Return (X, Y) of the center of cell containing provided text 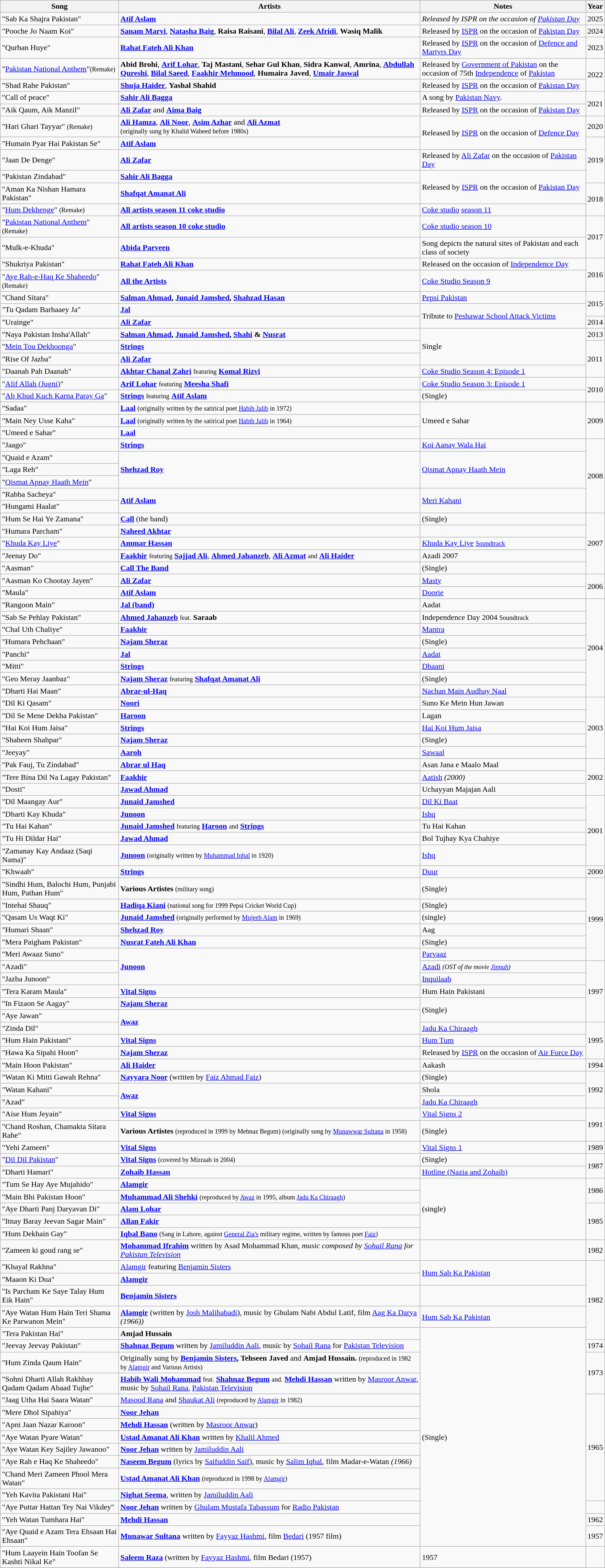
Coke Studio Season 4: Episode 1 (503, 371)
"Jazba Junoon" (59, 979)
"Rise Of Jazba" (59, 359)
Strings featuring Atif Aslam (270, 396)
"Yeh Kavita Pakistani Hai" (59, 1495)
"Khayal Rakhna" (59, 1267)
Junaid Jamshed (270, 801)
"Pooche Jo Naam Koi" (59, 31)
Alamgir featuring Benjamin Sisters (270, 1267)
"Yeh Watan Tumhara Hai" (59, 1520)
Mantra (503, 630)
"Humain Pyar Hai Pakistan Se" (59, 143)
2009 (595, 420)
"Aye Dharti Panj Daryavan Di" (59, 1209)
"Aye Watan Hum Hain Teri Shama Ke Parwanon Mein" (59, 1317)
Mohammad Ifrahim written by Asad Mohammad Khan, music composed by Sohail Rana for Pakistan Television (270, 1250)
"Sadaa" (59, 408)
"Hum Dekhenge" (Remake) (59, 210)
"Naya Pakistan Insha'Allah" (59, 334)
Ustad Amanat Ali Khan written by Khalil Ahmed (270, 1437)
Dhaani (503, 666)
"Intehai Shauq" (59, 905)
"Maula" (59, 592)
Suno Ke Mein Hun Jawan (503, 703)
Coke studio season 10 (503, 227)
Abrar-ul-Haq (270, 691)
"Chand Sitara" (59, 298)
"Sohni Dharti Allah Rakhhay Qadam Qadam Abaad Tujhe" (59, 1383)
Noor Jehan (270, 1412)
"Tera Karam Maula" (59, 991)
Junaid Jamshed (originally performed by Mujeeb Alam in 1969) (270, 917)
Allan Fakir (270, 1221)
Released on the occasion of Independence Day (503, 264)
"Hum Se Hai Ye Zamana" (59, 519)
Meri Kahani (503, 500)
Asan Jana e Maalo Maal (503, 765)
"Urainge" (59, 322)
A song by Pakistan Navy. (503, 98)
"In Fizaon Se Aagay" (59, 1003)
Mehdi Hassan (written by Masroor Anwar) (270, 1425)
Released by ISPR on the occasion of Defence Day (503, 132)
Arif Lohar featuring Meesha Shafi (270, 383)
"Aye Watan Key Sajiley Jawanoo" (59, 1449)
Aatish (2000) (503, 777)
2006 (595, 586)
1987 (595, 1166)
"Hawa Ka Sipahi Hoon" (59, 1053)
All artists season 11 coke studio (270, 210)
"Jaag Utha Hai Saara Watan" (59, 1400)
1992 (595, 1090)
"Main Hoon Pakistan" (59, 1065)
2011 (595, 359)
"Aye Quaid e Azam Tera Ehsaan Hai Ehsaan" (59, 1536)
2000 (595, 872)
1997 (595, 991)
Hum Hain Pakistani (503, 991)
"Hum Laayein Hain Toofan Se Kashti Nikal Ke" (59, 1557)
"Aasman Ko Chootay Jayen" (59, 580)
2014 (595, 322)
"Aye Rah e Haq Ke Shaheedo" (59, 1461)
"Aik Qaum, Aik Manzil" (59, 110)
1986 (595, 1190)
2003 (595, 728)
"Quaid e Azam" (59, 457)
"Laga Reh" (59, 470)
Habib Wali Mohammad feat. Shahnaz Begum and. Mehdi Hassan written by Masroor Anwar, music by Sohail Rana, Pakistan Television (270, 1383)
Saleem Raza (written by Fayyaz Hashmi, film Bedari (1957) (270, 1557)
"Zameen ki goud rang se" (59, 1250)
All artists season 10 coke studio (270, 227)
"Dil Dil Pakistan" (59, 1160)
2002 (595, 777)
"Main Ney Usse Kaha" (59, 420)
"Humara Pehchaan" (59, 642)
Nachan Main Audhay Naal (503, 691)
"Khwaab" (59, 872)
Abida Parveen (270, 247)
Ali Hamza, Ali Noor, Asim Azhar and Ali Azmat(originally sung by Khalid Waheed before 1980s) (270, 127)
"Rabba Sacheya" (59, 494)
"Dil Maangay Aur" (59, 801)
"Dharti Hai Maan" (59, 691)
2001 (595, 830)
1995 (595, 1040)
Alam Lohar (270, 1209)
"Sab Se Pehlay Pakistan" (59, 617)
Nayyara Noor (written by Faiz Ahmad Faiz) (270, 1077)
2015 (595, 304)
Doorie (503, 592)
"Meri Awaaz Suno" (59, 954)
Vital Signs 1 (503, 1147)
"Dosti" (59, 789)
Azadi 2007 (503, 556)
"Mera Paigham Pakistan" (59, 942)
Shuja Haider, Yashal Shahid (270, 85)
"Dil Ki Qasam" (59, 703)
"Pakistan Zindabad" (59, 176)
"Mein Tou Dekhoonga" (59, 347)
1962 (595, 1520)
Ali Haider (270, 1065)
Masood Rana and Shaukat Ali (reproduced by Alamgir in 1982) (270, 1400)
Abrar ul Haq (270, 765)
"Call of peace" (59, 98)
Vital Signs 2 (503, 1114)
"Shaheen Shahpar" (59, 740)
Year (595, 6)
Single (503, 347)
"Hum Hain Pakistani" (59, 1040)
"Tu Hi Dildar Hai" (59, 839)
"Shad Rahe Pakistan" (59, 85)
"Is Parcham Ke Saye Talay Hum Eik Hain" (59, 1296)
"Hai Koi Hum Jaisa" (59, 728)
Shola (503, 1090)
Aakash (503, 1065)
"Tu Hai Kahan" (59, 826)
Vital Signs (covered by Mizraab in 2004) (270, 1160)
"Qurban Huye" (59, 48)
1989 (595, 1147)
2017 (595, 237)
Uchayyan Majajan Aali (503, 789)
Junoon (originally written by Muhammad Iqbal in 1920) (270, 855)
2013 (595, 334)
2023 (595, 48)
Aag (503, 930)
2019 (595, 160)
"Tum Se Hay Aye Mujahido" (59, 1184)
"Aise Hum Jeyain" (59, 1114)
2018 (595, 200)
"Tu Qadam Barhaaey Ja" (59, 310)
"Zamanay Kay Andaaz (Saqi Nama)" (59, 855)
Hum Tum (503, 1040)
Naheed Akhtar (270, 531)
Haroon (270, 716)
"Ab Khud Kuch Karna Paray Ga" (59, 396)
"Jeenay Do" (59, 556)
"Khuda Kay Liye" (59, 543)
"Mere Dhol Sipahiya" (59, 1412)
"Aasman" (59, 568)
"Main Bhi Pakistan Hoon" (59, 1197)
"Aman Ka Nishan Hamara Pakistan" (59, 193)
Various Artistes (reproduced in 1999 by Mehnaz Begum) (originally sung by Munawwar Sultana in 1958) (270, 1131)
Coke Studio Season 9 (503, 281)
"Azad" (59, 1102)
1985 (595, 1221)
"Pak Fauj, Tu Zindabad" (59, 765)
1965 (595, 1448)
"Azadi" (59, 967)
2022 (595, 75)
"Tera Pakistan Hai" (59, 1333)
"Jaago" (59, 445)
Pepsi Pakistan (503, 298)
"Humari Shaan" (59, 930)
Tu Hai Kahan (503, 826)
Nusrat Fateh Ali Khan (270, 942)
"Hum Zinda Qaum Hain" (59, 1363)
Coke Studio Season 3: Episode 1 (503, 383)
Originally sung by Benjamin Sisters, Tehseen Javed and Amjad Hussain. (reproduced in 1982 by Alamgir and Various Artists) (270, 1363)
2020 (595, 127)
Koi Aanay Wala Hai (503, 445)
"Sindhi Hum, Balochi Hum, Punjabi Hum, Pathan Hum" (59, 888)
Alamgir (written by Josh Malihabadi), music by Ghulam Nabi Abdul Latif, film Aag Ka Darya (1966)) (270, 1317)
Ahmed Jahanzeb feat. Saraab (270, 617)
Najam Sheraz featuring Shafqat Amanat Ali (270, 679)
Aaroh (270, 752)
"Humara Parcham" (59, 531)
Duur (503, 872)
Artists (270, 6)
"Daanah Pah Daanah" (59, 371)
Iqbal Bano (Sang in Lahore, against General Zia's military regime, written by famous poet Faiz) (270, 1234)
Nighat Seema, written by Jamiluddin Aali (270, 1495)
Noori (270, 703)
"Aye Jawan" (59, 1016)
Naseem Begum (lyrics by Saifuddin Saif), music by Salim Iqbal, film Madar-e-Watan (1966) (270, 1461)
1999 (595, 919)
Released by Government of Pakistan on the occasion of 75th Independence of Pakistan (503, 68)
Coke studio season 11 (503, 210)
"Qismat Apnay Haath Mein" (59, 482)
Hotline (Nazia and Zohaib) (503, 1172)
Released by Ali Zafar on the occasion of Pakistan Day (503, 160)
"Qasam Us Waqt Ki" (59, 917)
"Maaon Ki Dua" (59, 1279)
2010 (595, 390)
Released by ISPR on the occasion of Air Force Day (503, 1053)
"Jeeyay" (59, 752)
2004 (595, 648)
"Dil Se Mene Dekha Pakistan" (59, 716)
"Chand Meri Zameen Phool Mera Watan" (59, 1478)
"Hari Ghari Tayyar" (Remake) (59, 127)
"Alif Allah (Jugni)" (59, 383)
"Shukriya Pakistan" (59, 264)
Azadi (OST of the movie Jinnah) (503, 967)
"Chand Roshan, Chamakta Sitara Rahe" (59, 1131)
"Pakistan National Anthem" (Remake) (59, 227)
Munawar Sultana written by Fayyaz Hashmi, film Bedari (1957 film) (270, 1536)
2008 (595, 476)
"Pakistan National Anthem"(Remake) (59, 68)
"Dharti Hamari" (59, 1172)
Notes (503, 6)
"Aye Watan Pyare Watan" (59, 1437)
2021 (595, 104)
Akhtar Chanal Zahri featuring Komal Rizvi (270, 371)
2007 (595, 543)
"Sab Ka Shajra Pakistan" (59, 19)
Hai Koi Hum Jaisa (503, 728)
Shafqat Amanat Ali (270, 193)
Ammar Hassan (270, 543)
"Itnay Baray Jeevan Sagar Main" (59, 1221)
"Aye Rah-e-Haq Ke Shaheedo" (Remake) (59, 281)
Song (59, 6)
Parvaaz (503, 954)
Junaid Jamshed featuring Haroon and Strings (270, 826)
Mehdi Hassan (270, 1520)
1994 (595, 1065)
"Panchi" (59, 654)
"Yehi Zameen" (59, 1147)
2025 (595, 19)
Salman Ahmad, Junaid Jamshed, Shahzad Hasan (270, 298)
"Hungami Haalat" (59, 507)
Noor Jehan written by Jamiluddin Aali (270, 1449)
Laal (270, 433)
Umeed e Sahar (503, 420)
Laal (originally written by the satirical poet Habib Jalib in 1964) (270, 420)
1973 (595, 1373)
"Watan Ki Mitti Gawah Rehna" (59, 1077)
1974 (595, 1346)
Faakhir featuring Sajjad Ali, Ahmed Jahanzeb, Ali Azmat and Ali Haider (270, 556)
Sawaal (503, 752)
2016 (595, 275)
Jal (band) (270, 605)
All the Artists (270, 281)
Noor Jehan written by Ghulam Mustafa Tabassum for Radio Pakistan (270, 1507)
"Zinda Dil" (59, 1028)
Muhammad Ali Shehki (reproduced by Awaz in 1995, album Jadu Ka Chiraagh) (270, 1197)
Qismat Apnay Haath Mein (503, 470)
"Mulk-e-Khuda" (59, 247)
Hadiqa Kiani (national song for 1999 Pepsi Cricket World Cup) (270, 905)
Laal (originally written by the satirical poet Habib Jalib in 1972) (270, 408)
Sanam Marvi, Natasha Baig, Raisa Raisani, Bilal Ali, Zeek Afridi, Wasiq Malik (270, 31)
Released by ISPR on the occasion of Defence and Martyrs Day (503, 48)
Amjad Hussain (270, 1333)
Bol Tujhay Kya Chahiye (503, 839)
"Mitti" (59, 666)
"Watan Kahani" (59, 1090)
Zohaib Hassan (270, 1172)
"Hum Dekhain Gay" (59, 1234)
Benjamin Sisters (270, 1296)
"Apni Jaan Nazar Karoon" (59, 1425)
"Umeed e Sahar" (59, 433)
"Chal Uth Chaliye" (59, 630)
Masty (503, 580)
2024 (595, 31)
"Tere Bina Dil Na Lagay Pakistan" (59, 777)
"Jaan De Denge" (59, 160)
Independence Day 2004 Soundtrack (503, 617)
Ali Zafar and Aima Baig (270, 110)
Inquilaab (503, 979)
Lagan (503, 716)
"Rangoon Main" (59, 605)
Salman Ahmad, Junaid Jamshed, Shahi & Nusrat (270, 334)
Shahnaz Begum written by Jamiluddin Aali, music by Sohail Rana for Pakistan Television (270, 1346)
"Aye Puttar Hattan Tey Nai Vikdey" (59, 1507)
"Geo Meray Jaanbaz" (59, 679)
Call The Band (270, 568)
1991 (595, 1125)
Various Artistes (military song) (270, 888)
Ustad Amanat Ali Khan (reproduced in 1998 by Alamgir) (270, 1478)
Khuda Kay Liye Soundtrack (503, 543)
"Jeevay Jeevay Pakistan" (59, 1346)
Dil Ki Baat (503, 801)
"Dharti Kay Khuda" (59, 814)
Tribute to Peshawar School Attack Victims (503, 316)
Call (the band) (270, 519)
Song depicts the natural sites of Pakistan and each class of society (503, 247)
